From the cell containing the given text, extract its center point as (X, Y) coordinate. 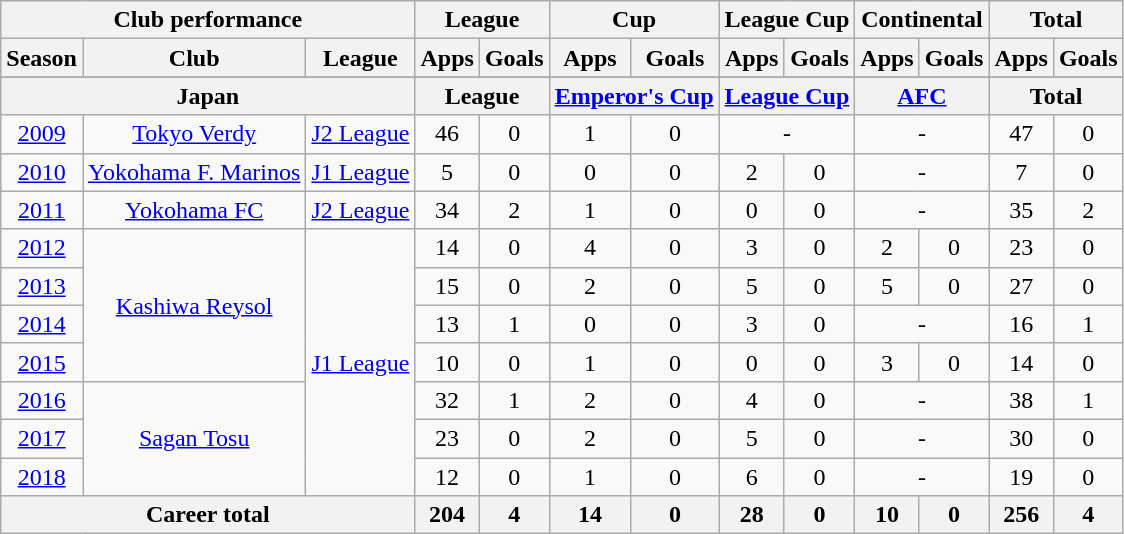
47 (1021, 134)
Yokohama F. Marinos (194, 172)
2014 (42, 324)
Club performance (208, 20)
32 (447, 400)
30 (1021, 438)
Career total (208, 515)
Japan (208, 96)
19 (1021, 477)
12 (447, 477)
Club (194, 58)
13 (447, 324)
2018 (42, 477)
Yokohama FC (194, 210)
34 (447, 210)
38 (1021, 400)
2012 (42, 248)
Continental (922, 20)
2009 (42, 134)
Emperor's Cup (634, 96)
35 (1021, 210)
7 (1021, 172)
2013 (42, 286)
Tokyo Verdy (194, 134)
16 (1021, 324)
2011 (42, 210)
2017 (42, 438)
Sagan Tosu (194, 438)
27 (1021, 286)
AFC (922, 96)
15 (447, 286)
Cup (634, 20)
2015 (42, 362)
2010 (42, 172)
Kashiwa Reysol (194, 305)
204 (447, 515)
6 (752, 477)
2016 (42, 400)
46 (447, 134)
256 (1021, 515)
28 (752, 515)
Season (42, 58)
